For the text-containing cell, return its midpoint in (x, y) coordinate format. 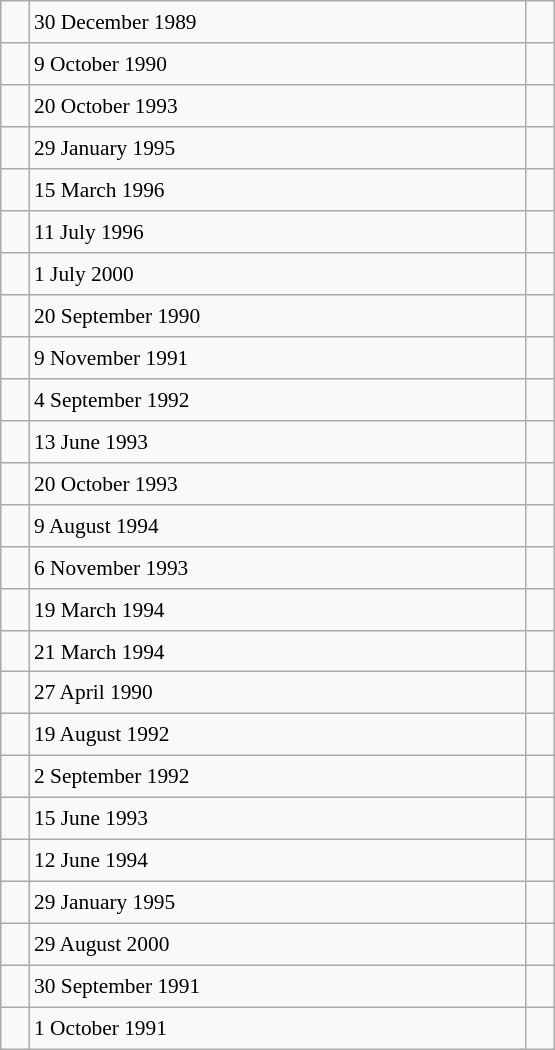
2 September 1992 (278, 777)
9 November 1991 (278, 358)
20 September 1990 (278, 316)
9 August 1994 (278, 525)
9 October 1990 (278, 64)
19 August 1992 (278, 735)
15 June 1993 (278, 819)
21 March 1994 (278, 651)
15 March 1996 (278, 190)
19 March 1994 (278, 609)
6 November 1993 (278, 567)
29 August 2000 (278, 945)
13 June 1993 (278, 441)
30 December 1989 (278, 22)
27 April 1990 (278, 693)
12 June 1994 (278, 861)
1 October 1991 (278, 1028)
30 September 1991 (278, 986)
4 September 1992 (278, 399)
11 July 1996 (278, 232)
1 July 2000 (278, 274)
